Pinpoint the cell where the given text exists, returning its [x, y] midpoint coordinate. 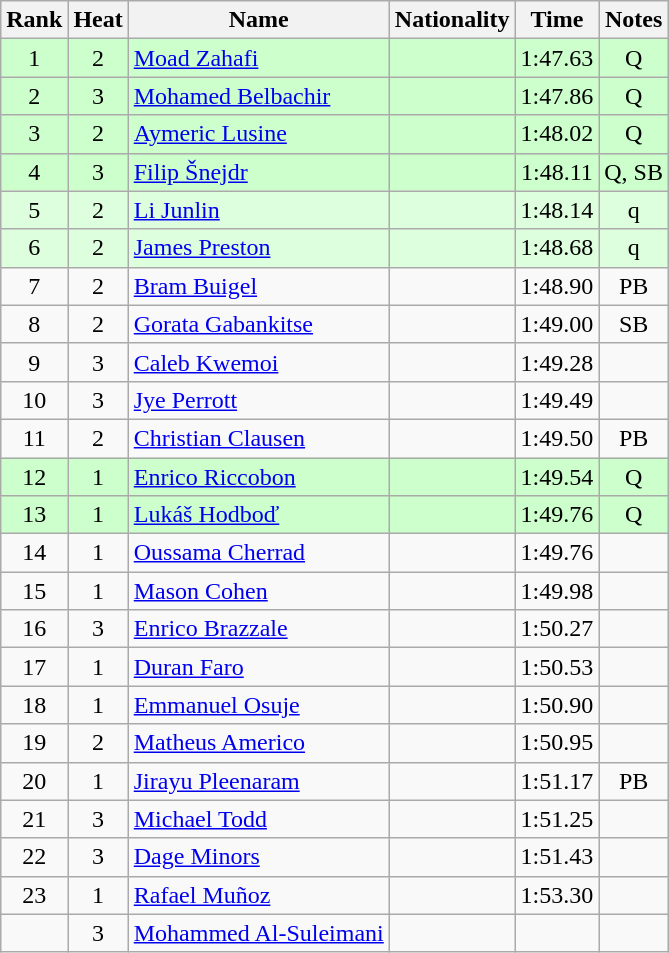
1:50.27 [557, 629]
Oussama Cherrad [258, 553]
14 [34, 553]
Matheus Americo [258, 743]
1:50.90 [557, 705]
Lukáš Hodboď [258, 515]
Bram Buigel [258, 286]
Jirayu Pleenaram [258, 781]
1:49.00 [557, 324]
Filip Šnejdr [258, 172]
Rank [34, 20]
Heat [98, 20]
8 [34, 324]
James Preston [258, 248]
17 [34, 667]
Emmanuel Osuje [258, 705]
7 [34, 286]
1:50.53 [557, 667]
15 [34, 591]
20 [34, 781]
Moad Zahafi [258, 58]
1:48.90 [557, 286]
1:48.68 [557, 248]
Q, SB [634, 172]
Mohamed Belbachir [258, 96]
Notes [634, 20]
Mohammed Al-Suleimani [258, 933]
Mason Cohen [258, 591]
1:48.14 [557, 210]
Aymeric Lusine [258, 134]
1:48.02 [557, 134]
Nationality [452, 20]
12 [34, 477]
Caleb Kwemoi [258, 362]
1:48.11 [557, 172]
Time [557, 20]
1:49.98 [557, 591]
9 [34, 362]
11 [34, 438]
1:53.30 [557, 895]
Rafael Muñoz [258, 895]
1:49.28 [557, 362]
1:51.17 [557, 781]
1:51.25 [557, 819]
1:49.54 [557, 477]
16 [34, 629]
23 [34, 895]
1:47.86 [557, 96]
10 [34, 400]
6 [34, 248]
1:51.43 [557, 857]
Gorata Gabankitse [258, 324]
Dage Minors [258, 857]
SB [634, 324]
Li Junlin [258, 210]
Christian Clausen [258, 438]
22 [34, 857]
18 [34, 705]
1:49.50 [557, 438]
13 [34, 515]
Enrico Brazzale [258, 629]
Jye Perrott [258, 400]
Duran Faro [258, 667]
Name [258, 20]
5 [34, 210]
1:47.63 [557, 58]
21 [34, 819]
19 [34, 743]
1:49.49 [557, 400]
Michael Todd [258, 819]
1:50.95 [557, 743]
4 [34, 172]
Enrico Riccobon [258, 477]
